Provide the [X, Y] coordinate of the cell's center where the given text is located.  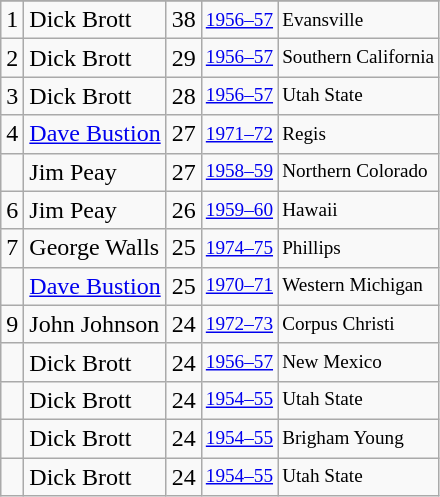
Corpus Christi [358, 324]
6 [12, 210]
Phillips [358, 248]
1970–71 [239, 286]
Northern Colorado [358, 172]
38 [184, 20]
9 [12, 324]
1972–73 [239, 324]
1959–60 [239, 210]
Western Michigan [358, 286]
Regis [358, 134]
1958–59 [239, 172]
1971–72 [239, 134]
Brigham Young [358, 438]
4 [12, 134]
2 [12, 58]
Hawaii [358, 210]
7 [12, 248]
Evansville [358, 20]
29 [184, 58]
3 [12, 96]
George Walls [95, 248]
1974–75 [239, 248]
John Johnson [95, 324]
28 [184, 96]
26 [184, 210]
1 [12, 20]
Southern California [358, 58]
New Mexico [358, 362]
